Determine the [X, Y] coordinate at the center of the cell enclosing the given text.  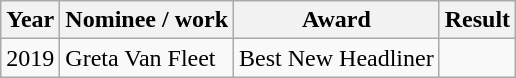
Greta Van Fleet [147, 58]
Result [477, 20]
Year [30, 20]
Nominee / work [147, 20]
Award [337, 20]
Best New Headliner [337, 58]
2019 [30, 58]
